Detect which cell encompasses the target text, then output its (X, Y) center coordinate. 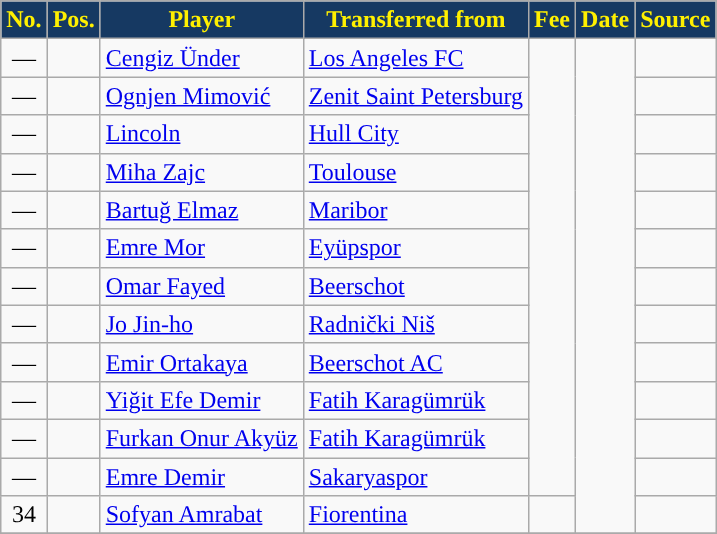
Transferred from (416, 20)
Omar Fayed (202, 286)
Yiğit Efe Demir (202, 400)
Cengiz Ünder (202, 58)
Eyüpspor (416, 248)
Lincoln (202, 134)
34 (24, 515)
Bartuğ Elmaz (202, 210)
Furkan Onur Akyüz (202, 438)
Los Angeles FC (416, 58)
Beerschot (416, 286)
Ognjen Mimović (202, 96)
Source (676, 20)
Emre Demir (202, 477)
Date (606, 20)
Pos. (74, 20)
Sakaryaspor (416, 477)
Zenit Saint Petersburg (416, 96)
Jo Jin-ho (202, 324)
No. (24, 20)
Sofyan Amrabat (202, 515)
Beerschot AC (416, 362)
Hull City (416, 134)
Miha Zajc (202, 172)
Fee (552, 20)
Maribor (416, 210)
Emre Mor (202, 248)
Player (202, 20)
Radnički Niš (416, 324)
Emir Ortakaya (202, 362)
Fiorentina (416, 515)
Toulouse (416, 172)
